Return the [X, Y] coordinate for the center point of the cell that contains the specified text.  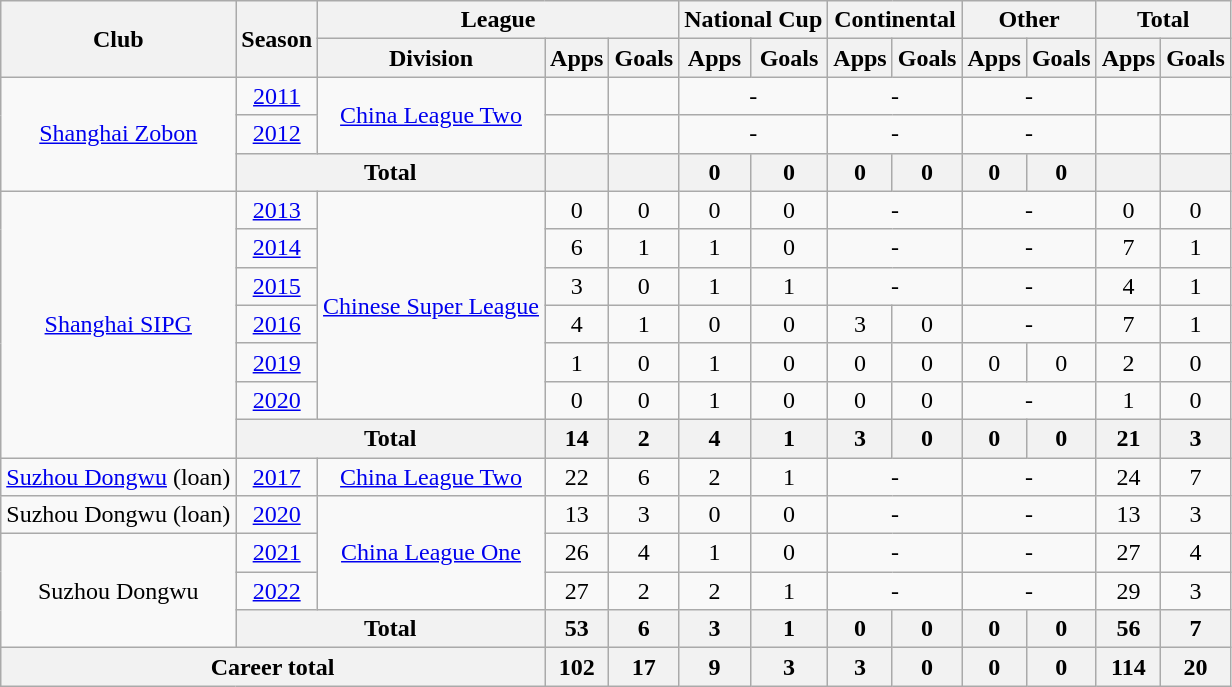
29 [1128, 591]
9 [715, 667]
Chinese Super League [432, 305]
2012 [277, 134]
Other [1029, 20]
22 [577, 477]
2013 [277, 210]
Career total [273, 667]
17 [644, 667]
102 [577, 667]
2015 [277, 286]
2019 [277, 362]
2016 [277, 324]
Shanghai SIPG [118, 324]
Suzhou Dongwu [118, 591]
2022 [277, 591]
21 [1128, 438]
20 [1196, 667]
China League One [432, 553]
League [498, 20]
Division [432, 58]
Continental [895, 20]
Shanghai Zobon [118, 134]
56 [1128, 629]
53 [577, 629]
2014 [277, 248]
2011 [277, 96]
26 [577, 553]
Season [277, 39]
114 [1128, 667]
2021 [277, 553]
National Cup [754, 20]
2017 [277, 477]
Club [118, 39]
14 [577, 438]
24 [1128, 477]
